Extract the [x, y] coordinate from the center of the cell holding the provided text.  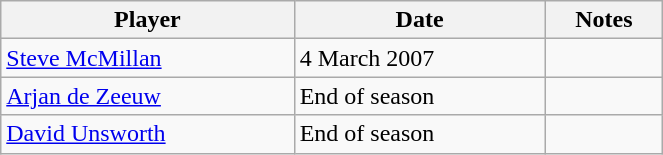
Date [420, 20]
Steve McMillan [148, 58]
4 March 2007 [420, 58]
Arjan de Zeeuw [148, 96]
Notes [604, 20]
David Unsworth [148, 134]
Player [148, 20]
